Capture the cell that displays the provided text and extract its (X, Y) central coordinate. 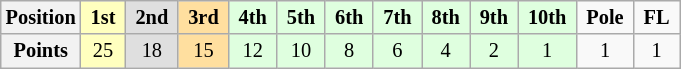
2 (494, 51)
3rd (203, 17)
5th (301, 17)
12 (253, 51)
Position (41, 17)
Points (41, 51)
6th (349, 17)
18 (152, 51)
1st (104, 17)
2nd (152, 17)
4th (253, 17)
15 (203, 51)
8 (349, 51)
25 (104, 51)
10 (301, 51)
9th (494, 17)
7th (397, 17)
Pole (604, 17)
8th (446, 17)
10th (547, 17)
6 (397, 51)
FL (657, 17)
4 (446, 51)
